Locate the cell with the specified text and output its [x, y] center coordinate. 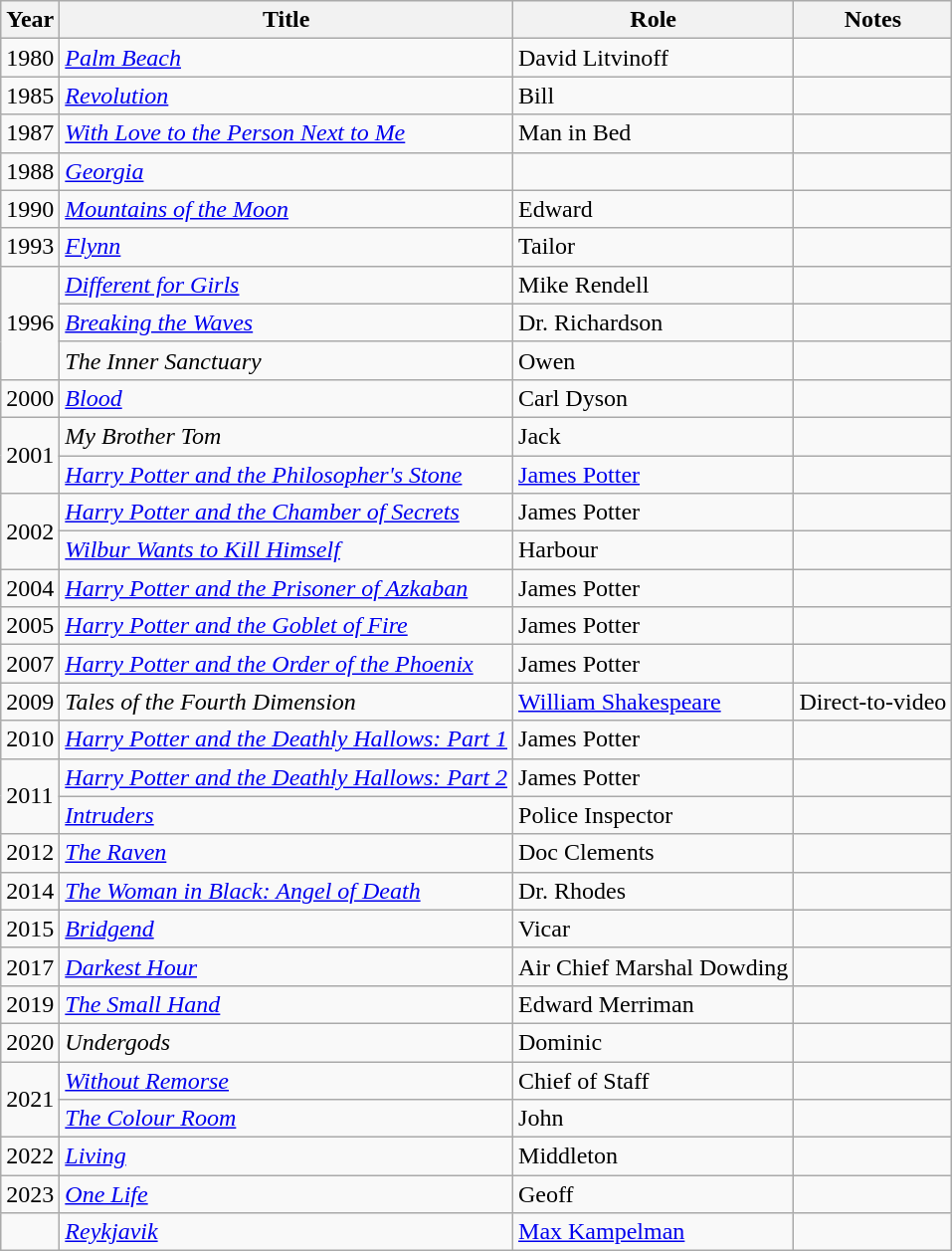
Wilbur Wants to Kill Himself [286, 550]
Breaking the Waves [286, 322]
Flynn [286, 247]
2000 [30, 398]
Max Kampelman [654, 1232]
Doc Clements [654, 853]
1996 [30, 322]
Title [286, 20]
1990 [30, 209]
2007 [30, 664]
Direct-to-video [873, 702]
The Woman in Black: Angel of Death [286, 891]
Middleton [654, 1156]
2005 [30, 626]
2020 [30, 1042]
Undergods [286, 1042]
Harry Potter and the Deathly Hallows: Part 1 [286, 739]
John [654, 1119]
Living [286, 1156]
Mike Rendell [654, 285]
Police Inspector [654, 815]
Chief of Staff [654, 1080]
Harry Potter and the Goblet of Fire [286, 626]
Darkest Hour [286, 966]
2002 [30, 531]
Bill [654, 96]
2004 [30, 588]
Jack [654, 436]
William Shakespeare [654, 702]
My Brother Tom [286, 436]
Vicar [654, 929]
Edward [654, 209]
Owen [654, 360]
2023 [30, 1194]
Air Chief Marshal Dowding [654, 966]
Mountains of the Moon [286, 209]
Year [30, 20]
Harry Potter and the Deathly Hallows: Part 2 [286, 777]
Dominic [654, 1042]
2012 [30, 853]
One Life [286, 1194]
2010 [30, 739]
Without Remorse [286, 1080]
Harry Potter and the Philosopher's Stone [286, 475]
Notes [873, 20]
2009 [30, 702]
Palm Beach [286, 58]
2021 [30, 1099]
2022 [30, 1156]
Man in Bed [654, 133]
Carl Dyson [654, 398]
2014 [30, 891]
2017 [30, 966]
Harbour [654, 550]
1993 [30, 247]
Harry Potter and the Prisoner of Azkaban [286, 588]
Edward Merriman [654, 1004]
Geoff [654, 1194]
Different for Girls [286, 285]
1980 [30, 58]
2015 [30, 929]
Revolution [286, 96]
The Raven [286, 853]
1985 [30, 96]
Role [654, 20]
1988 [30, 171]
Reykjavik [286, 1232]
2019 [30, 1004]
Tailor [654, 247]
With Love to the Person Next to Me [286, 133]
1987 [30, 133]
2001 [30, 455]
Dr. Richardson [654, 322]
The Inner Sanctuary [286, 360]
Harry Potter and the Order of the Phoenix [286, 664]
Tales of the Fourth Dimension [286, 702]
Intruders [286, 815]
Dr. Rhodes [654, 891]
David Litvinoff [654, 58]
The Colour Room [286, 1119]
Harry Potter and the Chamber of Secrets [286, 513]
Bridgend [286, 929]
The Small Hand [286, 1004]
Blood [286, 398]
Georgia [286, 171]
2011 [30, 796]
